Search for the cell housing the specified text and yield its [x, y] center coordinate. 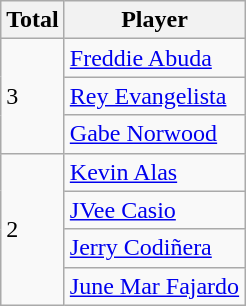
Jerry Codiñera [154, 248]
2 [33, 229]
Kevin Alas [154, 172]
JVee Casio [154, 210]
3 [33, 96]
Freddie Abuda [154, 58]
Total [33, 20]
Gabe Norwood [154, 134]
Rey Evangelista [154, 96]
Player [154, 20]
June Mar Fajardo [154, 286]
